Determine the (x, y) coordinate at the center of the cell enclosing the given text.  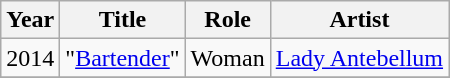
Year (30, 20)
Artist (359, 20)
Role (228, 20)
2014 (30, 58)
Lady Antebellum (359, 58)
"Bartender" (122, 58)
Woman (228, 58)
Title (122, 20)
